Extract the [x, y] coordinate from the center of the cell holding the provided text.  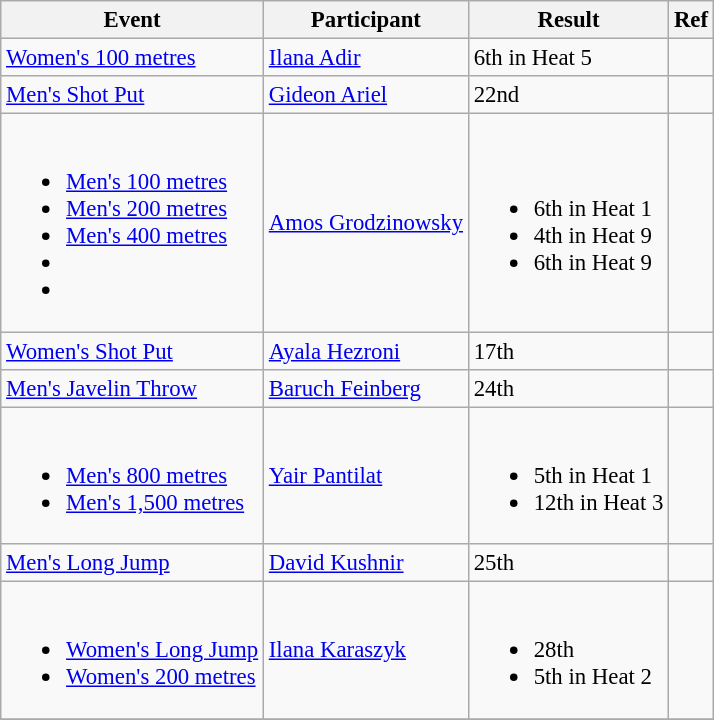
24th [568, 388]
Men's Shot Put [132, 95]
25th [568, 563]
Gideon Ariel [366, 95]
6th in Heat 14th in Heat 96th in Heat 9 [568, 223]
Men's Javelin Throw [132, 388]
17th [568, 351]
Ayala Hezroni [366, 351]
Ref [692, 20]
Men's 100 metresMen's 200 metresMen's 400 metres [132, 223]
Women's 100 metres [132, 58]
David Kushnir [366, 563]
Result [568, 20]
Ilana Karaszyk [366, 650]
Amos Grodzinowsky [366, 223]
Yair Pantilat [366, 476]
Women's Shot Put [132, 351]
28th5th in Heat 2 [568, 650]
Participant [366, 20]
Event [132, 20]
Men's 800 metresMen's 1,500 metres [132, 476]
22nd [568, 95]
Men's Long Jump [132, 563]
Baruch Feinberg [366, 388]
5th in Heat 112th in Heat 3 [568, 476]
6th in Heat 5 [568, 58]
Ilana Adir [366, 58]
Women's Long JumpWomen's 200 metres [132, 650]
